Detect which cell encompasses the target text, then output its (x, y) center coordinate. 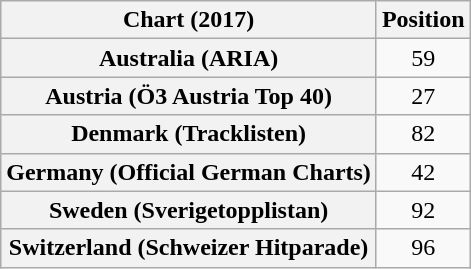
Switzerland (Schweizer Hitparade) (189, 248)
42 (423, 172)
96 (423, 248)
Austria (Ö3 Austria Top 40) (189, 96)
59 (423, 58)
Germany (Official German Charts) (189, 172)
27 (423, 96)
Chart (2017) (189, 20)
82 (423, 134)
Sweden (Sverigetopplistan) (189, 210)
Denmark (Tracklisten) (189, 134)
Australia (ARIA) (189, 58)
92 (423, 210)
Position (423, 20)
